Capture the cell that displays the provided text and extract its (X, Y) central coordinate. 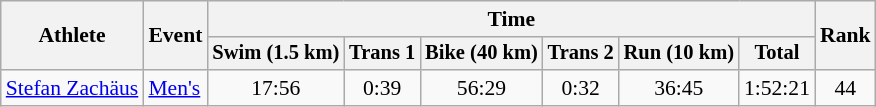
Time (511, 19)
Event (175, 36)
Rank (846, 36)
Bike (40 km) (482, 54)
0:32 (581, 88)
Trans 1 (382, 54)
36:45 (679, 88)
1:52:21 (777, 88)
Swim (1.5 km) (276, 54)
56:29 (482, 88)
Trans 2 (581, 54)
Men's (175, 88)
0:39 (382, 88)
Total (777, 54)
44 (846, 88)
17:56 (276, 88)
Athlete (72, 36)
Stefan Zachäus (72, 88)
Run (10 km) (679, 54)
